Pinpoint the cell where the given text exists, returning its [X, Y] midpoint coordinate. 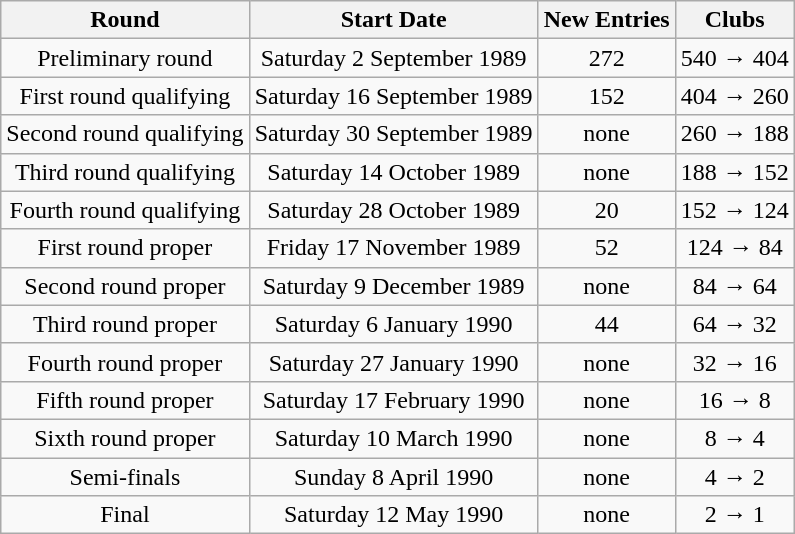
Saturday 6 January 1990 [394, 324]
Second round proper [125, 286]
Saturday 28 October 1989 [394, 210]
Saturday 12 May 1990 [394, 515]
84 → 64 [734, 286]
Clubs [734, 20]
Start Date [394, 20]
64 → 32 [734, 324]
Saturday 30 September 1989 [394, 134]
404 → 260 [734, 96]
124 → 84 [734, 248]
20 [606, 210]
4 → 2 [734, 477]
Fourth round proper [125, 362]
8 → 4 [734, 438]
Saturday 14 October 1989 [394, 172]
Saturday 2 September 1989 [394, 58]
Preliminary round [125, 58]
152 → 124 [734, 210]
Fourth round qualifying [125, 210]
Saturday 10 March 1990 [394, 438]
Third round proper [125, 324]
First round proper [125, 248]
Sixth round proper [125, 438]
Second round qualifying [125, 134]
First round qualifying [125, 96]
Saturday 17 February 1990 [394, 400]
272 [606, 58]
44 [606, 324]
2 → 1 [734, 515]
Saturday 27 January 1990 [394, 362]
152 [606, 96]
Saturday 9 December 1989 [394, 286]
Round [125, 20]
Third round qualifying [125, 172]
188 → 152 [734, 172]
Friday 17 November 1989 [394, 248]
Fifth round proper [125, 400]
32 → 16 [734, 362]
52 [606, 248]
Saturday 16 September 1989 [394, 96]
Semi-finals [125, 477]
260 → 188 [734, 134]
16 → 8 [734, 400]
540 → 404 [734, 58]
Sunday 8 April 1990 [394, 477]
New Entries [606, 20]
Final [125, 515]
